Return (x, y) of the center of cell containing provided text 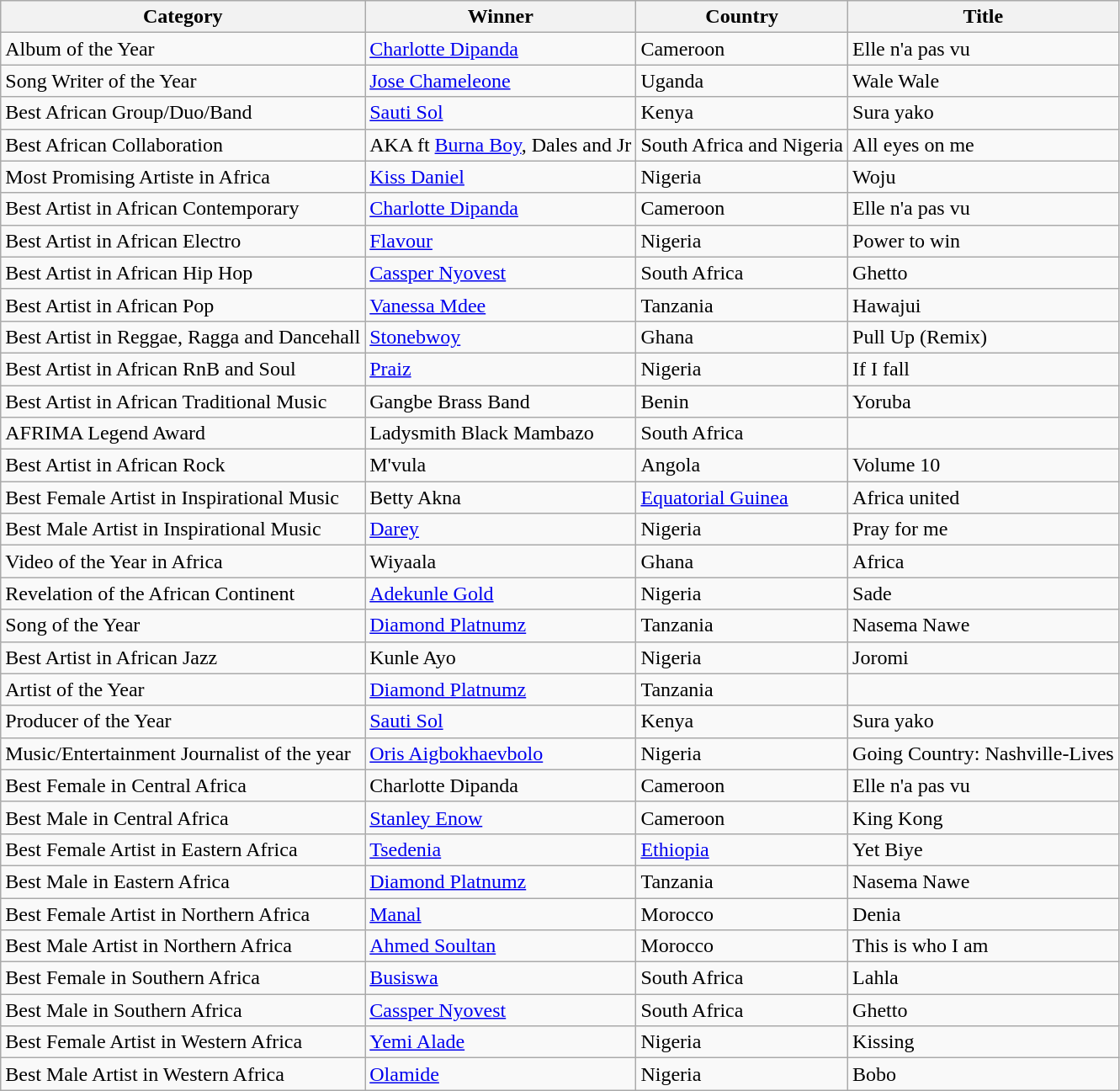
Wiyaala (501, 561)
Equatorial Guinea (742, 498)
Winner (501, 17)
Denia (984, 913)
If I fall (984, 369)
Hawajui (984, 305)
Best Male Artist in Western Africa (183, 1074)
Best Female in Southern Africa (183, 978)
Ethiopia (742, 849)
Revelation of the African Continent (183, 593)
Best Artist in African Hip Hop (183, 273)
South Africa and Nigeria (742, 145)
M'vula (501, 466)
Pray for me (984, 530)
Song of the Year (183, 625)
Best Artist in African Traditional Music (183, 402)
Lahla (984, 978)
Kunle Ayo (501, 657)
Artist of the Year (183, 689)
Power to win (984, 241)
Best Male Artist in Northern Africa (183, 946)
Best Artist in African Jazz (183, 657)
Betty Akna (501, 498)
Best Artist in African Rock (183, 466)
Tsedenia (501, 849)
Gangbe Brass Band (501, 402)
Joromi (984, 657)
Best Female Artist in Inspirational Music (183, 498)
Kissing (984, 1042)
Woju (984, 177)
Stanley Enow (501, 817)
Best Artist in Reggae, Ragga and Dancehall (183, 337)
Album of the Year (183, 49)
Best Artist in African RnB and Soul (183, 369)
Country (742, 17)
All eyes on me (984, 145)
Yoruba (984, 402)
Uganda (742, 81)
Kiss Daniel (501, 177)
Best Male in Central Africa (183, 817)
Music/Entertainment Journalist of the year (183, 753)
Manal (501, 913)
Best Male in Eastern Africa (183, 881)
Praiz (501, 369)
Title (984, 17)
Volume 10 (984, 466)
This is who I am (984, 946)
Best African Group/Duo/Band (183, 113)
Best Male Artist in Inspirational Music (183, 530)
Best Artist in African Electro (183, 241)
Angola (742, 466)
Flavour (501, 241)
Best Artist in African Contemporary (183, 209)
Wale Wale (984, 81)
AKA ft Burna Boy, Dales and Jr (501, 145)
Most Promising Artiste in Africa (183, 177)
Best Artist in African Pop (183, 305)
Pull Up (Remix) (984, 337)
Best African Collaboration (183, 145)
Bobo (984, 1074)
Darey (501, 530)
Stonebwoy (501, 337)
Best Female Artist in Eastern Africa (183, 849)
Video of the Year in Africa (183, 561)
Best Female Artist in Northern Africa (183, 913)
Oris Aigbokhaevbolo (501, 753)
Africa (984, 561)
Going Country: Nashville-Lives (984, 753)
Benin (742, 402)
Busiswa (501, 978)
AFRIMA Legend Award (183, 434)
Best Female Artist in Western Africa (183, 1042)
Jose Chameleone (501, 81)
Vanessa Mdee (501, 305)
Yemi Alade (501, 1042)
Best Female in Central Africa (183, 785)
Adekunle Gold (501, 593)
Producer of the Year (183, 721)
Best Male in Southern Africa (183, 1010)
Ahmed Soultan (501, 946)
Category (183, 17)
King Kong (984, 817)
Olamide (501, 1074)
Song Writer of the Year (183, 81)
Ladysmith Black Mambazo (501, 434)
Africa united (984, 498)
Yet Biye (984, 849)
Sade (984, 593)
